Identify which cell holds the provided text, then report its [x, y] central coordinate. 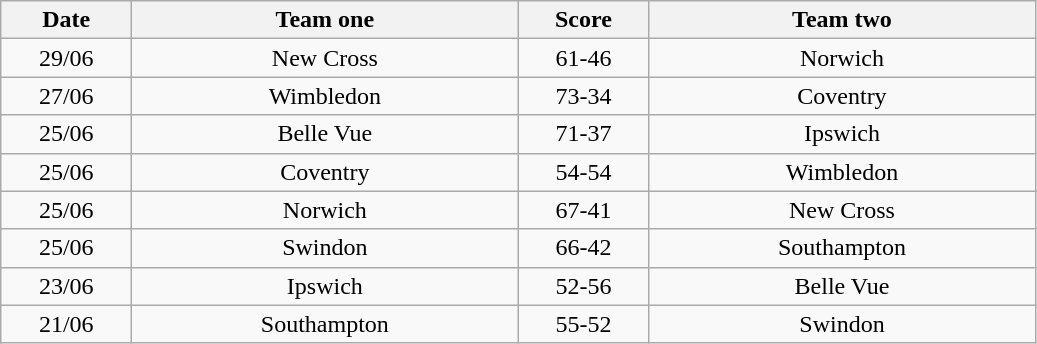
23/06 [66, 286]
61-46 [584, 58]
Team two [842, 20]
73-34 [584, 96]
54-54 [584, 172]
21/06 [66, 324]
67-41 [584, 210]
52-56 [584, 286]
29/06 [66, 58]
Date [66, 20]
71-37 [584, 134]
66-42 [584, 248]
Score [584, 20]
55-52 [584, 324]
27/06 [66, 96]
Team one [325, 20]
